Capture the cell that displays the provided text and extract its (X, Y) central coordinate. 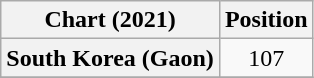
South Korea (Gaon) (110, 58)
107 (266, 58)
Chart (2021) (110, 20)
Position (266, 20)
